Determine the (x, y) coordinate at the center of the cell enclosing the given text.  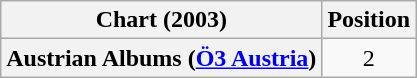
Austrian Albums (Ö3 Austria) (162, 58)
Position (369, 20)
2 (369, 58)
Chart (2003) (162, 20)
